Capture the cell that displays the provided text and extract its [x, y] central coordinate. 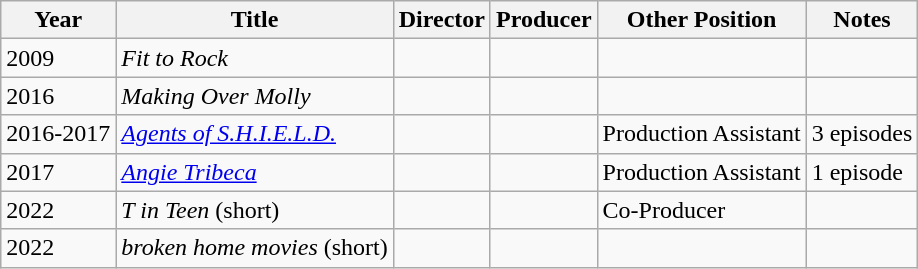
3 episodes [862, 134]
Agents of S.H.I.E.L.D. [254, 134]
Notes [862, 20]
2017 [58, 172]
Year [58, 20]
Producer [544, 20]
Angie Tribeca [254, 172]
T in Teen (short) [254, 210]
Other Position [702, 20]
2016-2017 [58, 134]
1 episode [862, 172]
Co-Producer [702, 210]
Title [254, 20]
Director [442, 20]
Fit to Rock [254, 58]
broken home movies (short) [254, 248]
2009 [58, 58]
2016 [58, 96]
Making Over Molly [254, 96]
